Locate the cell with the specified text and output its (x, y) center coordinate. 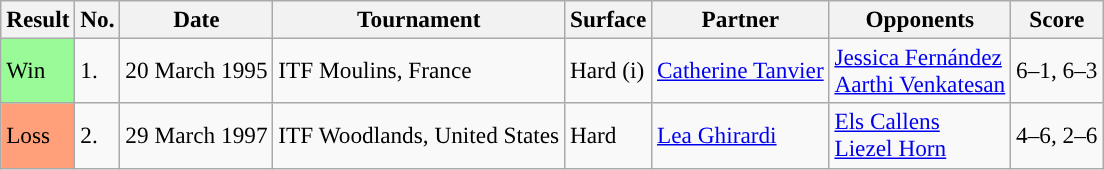
1. (98, 70)
Lea Ghirardi (740, 136)
20 March 1995 (196, 70)
4–6, 2–6 (1057, 136)
ITF Moulins, France (419, 70)
Partner (740, 19)
Date (196, 19)
Jessica Fernández Aarthi Venkatesan (920, 70)
Win (38, 70)
Loss (38, 136)
2. (98, 136)
29 March 1997 (196, 136)
ITF Woodlands, United States (419, 136)
6–1, 6–3 (1057, 70)
Catherine Tanvier (740, 70)
Result (38, 19)
Score (1057, 19)
Surface (608, 19)
No. (98, 19)
Hard (608, 136)
Hard (i) (608, 70)
Opponents (920, 19)
Els Callens Liezel Horn (920, 136)
Tournament (419, 19)
